Locate the cell with the specified text and output its (X, Y) center coordinate. 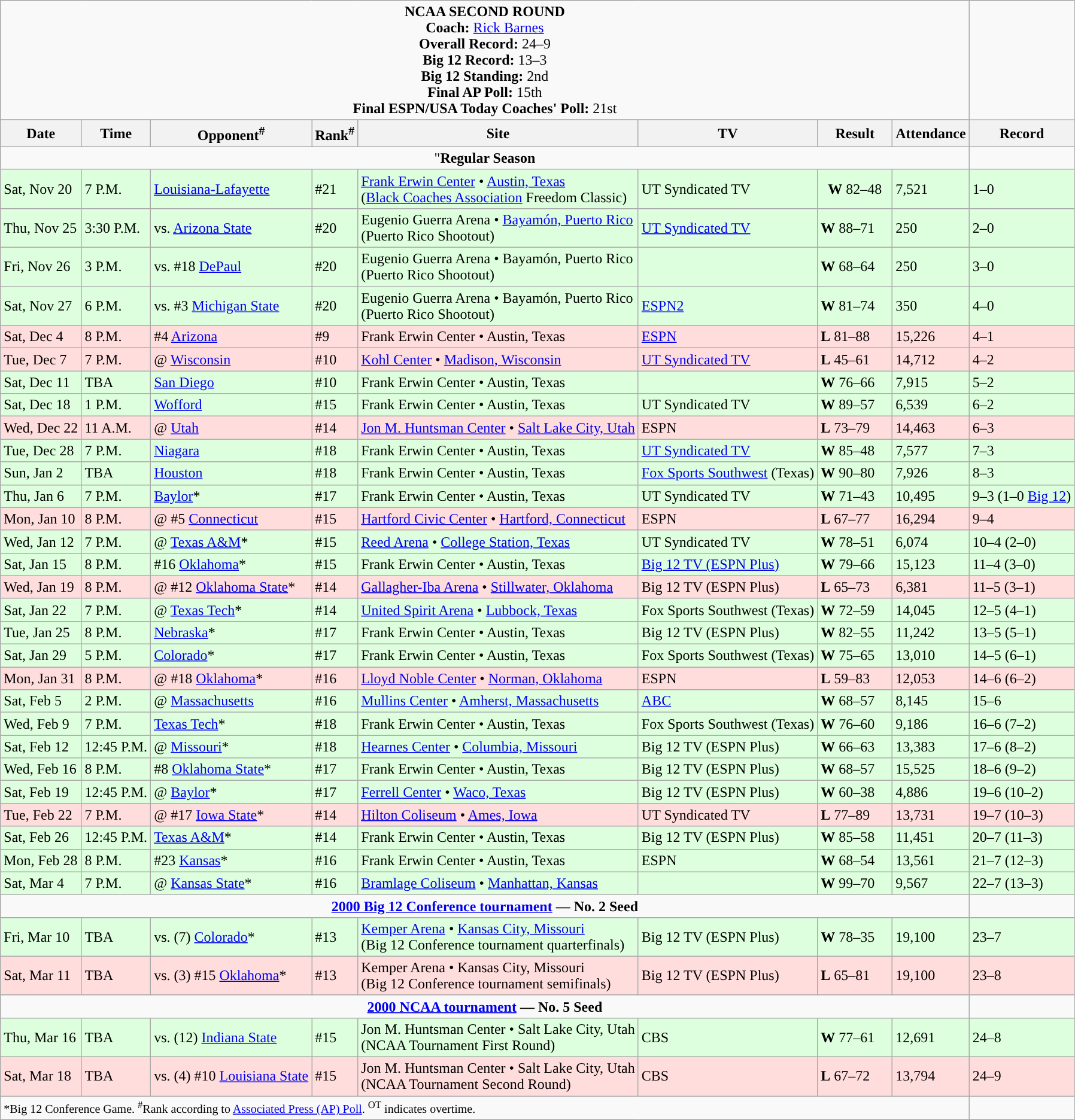
@ #18 Oklahoma* (231, 678)
W 75–65 (855, 656)
15,123 (931, 564)
Frank Erwin Center • Austin, Texas(Black Coaches Association Freedom Classic) (498, 189)
14–5 (6–1) (1022, 656)
#9 (335, 337)
15,226 (931, 337)
L 77–89 (855, 815)
Sat, Jan 15 (41, 564)
W 89–57 (855, 405)
13,561 (931, 860)
Date (41, 134)
#21 (335, 189)
Sat, Feb 12 (41, 747)
Tue, Feb 22 (41, 815)
1–0 (1022, 189)
Sat, Jan 29 (41, 656)
Tue, Dec 7 (41, 360)
Baylor* (231, 496)
ESPN2 (728, 306)
15,525 (931, 769)
Sat, Nov 20 (41, 189)
W 82–48 (855, 189)
United Spirit Arena • Lubbock, Texas (498, 610)
W 85–58 (855, 838)
Wofford (231, 405)
Ferrell Center • Waco, Texas (498, 792)
Sat, Feb 5 (41, 701)
17–6 (8–2) (1022, 747)
24–9 (1022, 1077)
Sat, Mar 4 (41, 883)
6–2 (1022, 405)
#4 Arizona (231, 337)
2 P.M. (116, 701)
14,045 (931, 610)
L 81–88 (855, 337)
12,053 (931, 678)
Mullins Center • Amherst, Massachusetts (498, 701)
W 66–63 (855, 747)
10,495 (931, 496)
@ #17 Iowa State* (231, 815)
Fri, Mar 10 (41, 937)
Fri, Nov 26 (41, 267)
23–7 (1022, 937)
11,242 (931, 632)
@ Baylor* (231, 792)
W 76–60 (855, 724)
Niagara (231, 451)
#16 Oklahoma* (231, 564)
4–1 (1022, 337)
4–2 (1022, 360)
@ Kansas State* (231, 883)
Sat, Jan 22 (41, 610)
W 79–66 (855, 564)
vs. (12) Indiana State (231, 1037)
Wed, Jan 12 (41, 541)
9,186 (931, 724)
6,381 (931, 587)
14–6 (6–2) (1022, 678)
23–8 (1022, 975)
L 65–73 (855, 587)
L 59–83 (855, 678)
12–5 (4–1) (1022, 610)
Sat, Mar 18 (41, 1077)
@ Utah (231, 428)
19–6 (10–2) (1022, 792)
*Big 12 Conference Game. #Rank according to Associated Press (AP) Poll. OT indicates overtime. (485, 1108)
Sat, Dec 4 (41, 337)
13,010 (931, 656)
13,383 (931, 747)
11–4 (3–0) (1022, 564)
14,463 (931, 428)
W 76–66 (855, 382)
vs. (3) #15 Oklahoma* (231, 975)
6 P.M. (116, 306)
1 P.M. (116, 405)
18–6 (9–2) (1022, 769)
4,886 (931, 792)
5 P.M. (116, 656)
San Diego (231, 382)
L 45–61 (855, 360)
4–0 (1022, 306)
@ Texas Tech* (231, 610)
vs. (4) #10 Louisiana State (231, 1077)
L 73–79 (855, 428)
Site (498, 134)
13,794 (931, 1077)
vs. Arizona State (231, 227)
Jon M. Huntsman Center • Salt Lake City, Utah(NCAA Tournament First Round) (498, 1037)
W 71–43 (855, 496)
Hartford Civic Center • Hartford, Connecticut (498, 519)
Tue, Dec 28 (41, 451)
Tue, Jan 25 (41, 632)
vs. (7) Colorado* (231, 937)
TV (728, 134)
Time (116, 134)
@ #12 Oklahoma State* (231, 587)
W 72–59 (855, 610)
16–6 (7–2) (1022, 724)
9,567 (931, 883)
Sat, Feb 19 (41, 792)
Sat, Mar 11 (41, 975)
Sat, Feb 26 (41, 838)
Hilton Coliseum • Ames, Iowa (498, 815)
@ Wisconsin (231, 360)
W 85–48 (855, 451)
W 68–64 (855, 267)
W 60–38 (855, 792)
7,915 (931, 382)
@ Massachusetts (231, 701)
5–2 (1022, 382)
7,521 (931, 189)
Sat, Dec 11 (41, 382)
W 68–54 (855, 860)
14,712 (931, 360)
Sun, Jan 2 (41, 473)
Louisiana-Lafayette (231, 189)
15–6 (1022, 701)
3:30 P.M. (116, 227)
Kohl Center • Madison, Wisconsin (498, 360)
Sat, Nov 27 (41, 306)
16,294 (931, 519)
Thu, Mar 16 (41, 1037)
3–0 (1022, 267)
Texas Tech* (231, 724)
Mon, Feb 28 (41, 860)
#8 Oklahoma State* (231, 769)
L 67–72 (855, 1077)
@ Missouri* (231, 747)
Colorado* (231, 656)
Gallagher-Iba Arena • Stillwater, Oklahoma (498, 587)
6,539 (931, 405)
ABC (728, 701)
Thu, Jan 6 (41, 496)
vs. #3 Michigan State (231, 306)
Kemper Arena • Kansas City, Missouri(Big 12 Conference tournament semifinals) (498, 975)
6–3 (1022, 428)
W 78–35 (855, 937)
22–7 (13–3) (1022, 883)
Record (1022, 134)
"Regular Season (485, 158)
Jon M. Huntsman Center • Salt Lake City, Utah(NCAA Tournament Second Round) (498, 1077)
Hearnes Center • Columbia, Missouri (498, 747)
#23 Kansas* (231, 860)
Attendance (931, 134)
Mon, Jan 31 (41, 678)
7,577 (931, 451)
Wed, Jan 19 (41, 587)
Mon, Jan 10 (41, 519)
7–3 (1022, 451)
vs. #18 DePaul (231, 267)
20–7 (11–3) (1022, 838)
21–7 (12–3) (1022, 860)
2000 Big 12 Conference tournament — No. 2 Seed (485, 906)
Houston (231, 473)
11,451 (931, 838)
W 88–71 (855, 227)
Bramlage Coliseum • Manhattan, Kansas (498, 883)
W 78–51 (855, 541)
W 90–80 (855, 473)
24–8 (1022, 1037)
Wed, Feb 9 (41, 724)
6,074 (931, 541)
19–7 (10–3) (1022, 815)
350 (931, 306)
7,926 (931, 473)
Sat, Dec 18 (41, 405)
8–3 (1022, 473)
Nebraska* (231, 632)
Opponent# (231, 134)
2000 NCAA tournament — No. 5 Seed (485, 1006)
8,145 (931, 701)
Wed, Dec 22 (41, 428)
Jon M. Huntsman Center • Salt Lake City, Utah (498, 428)
2–0 (1022, 227)
Lloyd Noble Center • Norman, Oklahoma (498, 678)
W 81–74 (855, 306)
13,731 (931, 815)
@ Texas A&M* (231, 541)
L 65–81 (855, 975)
9–3 (1–0 Big 12) (1022, 496)
Result (855, 134)
@ #5 Connecticut (231, 519)
12,691 (931, 1037)
Wed, Feb 16 (41, 769)
11 A.M. (116, 428)
13–5 (5–1) (1022, 632)
Rank# (335, 134)
W 99–70 (855, 883)
Thu, Nov 25 (41, 227)
Texas A&M* (231, 838)
3 P.M. (116, 267)
11–5 (3–1) (1022, 587)
W 82–55 (855, 632)
Kemper Arena • Kansas City, Missouri(Big 12 Conference tournament quarterfinals) (498, 937)
9–4 (1022, 519)
W 77–61 (855, 1037)
L 67–77 (855, 519)
Reed Arena • College Station, Texas (498, 541)
10–4 (2–0) (1022, 541)
